Extract the (X, Y) coordinate from the center of the cell holding the provided text.  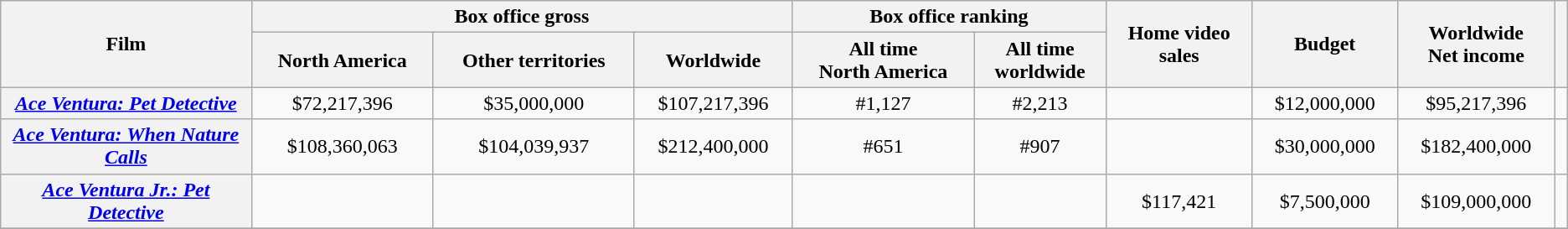
Ace Ventura: When Nature Calls (126, 146)
$182,400,000 (1476, 146)
#2,213 (1040, 103)
All time worldwide (1040, 60)
$7,500,000 (1325, 201)
Box office ranking (949, 17)
$30,000,000 (1325, 146)
#651 (883, 146)
Other territories (534, 60)
$72,217,396 (342, 103)
$104,039,937 (534, 146)
$95,217,396 (1476, 103)
Film (126, 44)
Ace Ventura Jr.: Pet Detective (126, 201)
All time North America (883, 60)
$212,400,000 (714, 146)
Ace Ventura: Pet Detective (126, 103)
#1,127 (883, 103)
$109,000,000 (1476, 201)
$35,000,000 (534, 103)
Budget (1325, 44)
$12,000,000 (1325, 103)
Box office gross (522, 17)
$117,421 (1179, 201)
Worldwide Net income (1476, 44)
Home videosales (1179, 44)
North America (342, 60)
#907 (1040, 146)
$107,217,396 (714, 103)
Worldwide (714, 60)
$108,360,063 (342, 146)
